Detect which cell encompasses the target text, then output its [X, Y] center coordinate. 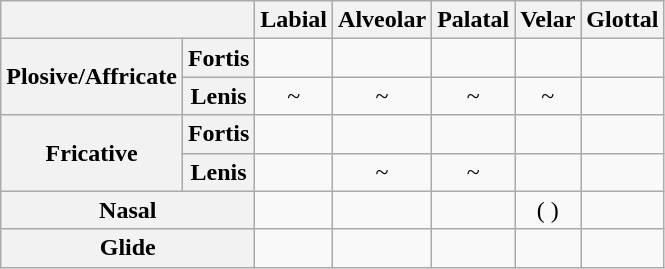
Alveolar [382, 20]
Plosive/Affricate [92, 77]
Glottal [622, 20]
Labial [294, 20]
Velar [548, 20]
Glide [128, 248]
Nasal [128, 210]
Palatal [474, 20]
Fricative [92, 153]
( ) [548, 210]
